Locate the cell with the specified text and output its (x, y) center coordinate. 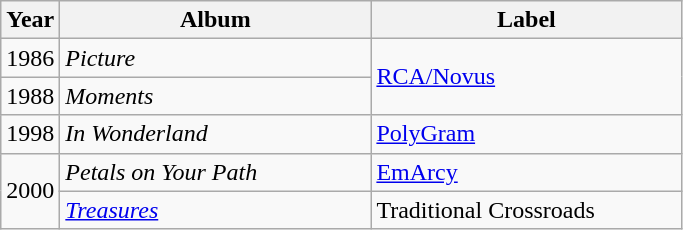
RCA/Novus (526, 77)
Year (30, 20)
1986 (30, 58)
Album (216, 20)
Treasures (216, 210)
PolyGram (526, 134)
EmArcy (526, 172)
1988 (30, 96)
Petals on Your Path (216, 172)
Picture (216, 58)
In Wonderland (216, 134)
Label (526, 20)
Moments (216, 96)
2000 (30, 191)
Traditional Crossroads (526, 210)
1998 (30, 134)
